Output the [x, y] coordinate of the center of the cell containing the given text.  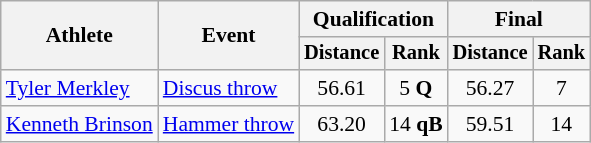
7 [562, 88]
5 Q [416, 88]
Discus throw [228, 88]
Final [519, 19]
Tyler Merkley [80, 88]
Kenneth Brinson [80, 124]
14 qB [416, 124]
56.61 [342, 88]
63.20 [342, 124]
Qualification [373, 19]
59.51 [490, 124]
56.27 [490, 88]
Athlete [80, 36]
Event [228, 36]
Hammer throw [228, 124]
14 [562, 124]
